Provide the (X, Y) coordinate of the cell's center where the given text is located.  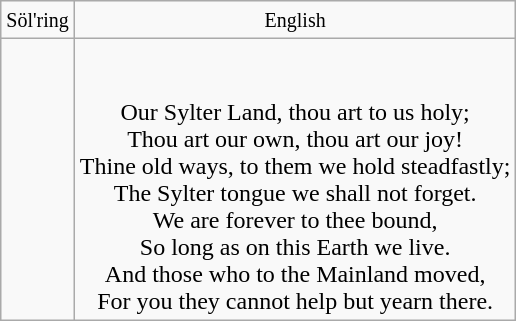
Söl'ring (38, 20)
English (295, 20)
